Determine the (x, y) coordinate at the center of the cell enclosing the given text.  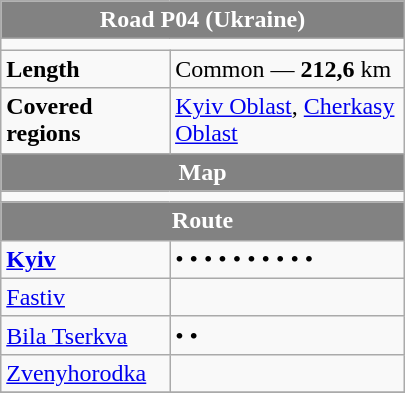
Route (203, 221)
Bila Tserkva (86, 335)
Fastiv (86, 297)
• • (288, 335)
Common — 212,6 km (288, 69)
Kyiv Oblast, Cherkasy Oblast (288, 120)
Covered regions (86, 120)
Map (203, 172)
Road P04 (Ukraine) (203, 20)
• • • • • • • • • • (288, 259)
Length (86, 69)
Kyiv (86, 259)
Zvenyhorodka (86, 373)
